Determine the [X, Y] coordinate at the center of the cell enclosing the given text.  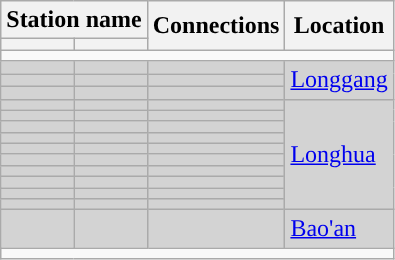
Longhua [339, 154]
Bao'an [339, 229]
Connections [216, 26]
Longgang [339, 80]
Station name [74, 20]
Location [339, 26]
